Identify which cell holds the provided text, then report its [x, y] central coordinate. 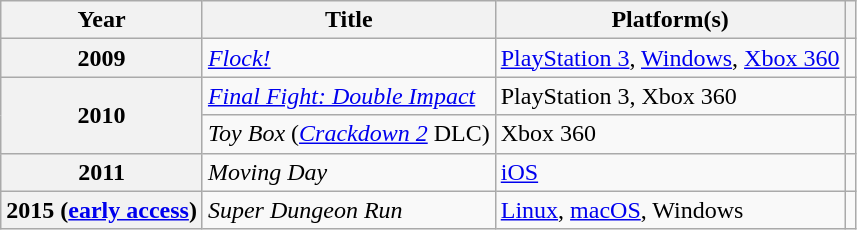
Final Fight: Double Impact [348, 96]
iOS [670, 172]
Flock! [348, 58]
Title [348, 20]
Platform(s) [670, 20]
PlayStation 3, Xbox 360 [670, 96]
2010 [102, 115]
2011 [102, 172]
Moving Day [348, 172]
Year [102, 20]
Toy Box (Crackdown 2 DLC) [348, 134]
2009 [102, 58]
Xbox 360 [670, 134]
PlayStation 3, Windows, Xbox 360 [670, 58]
Linux, macOS, Windows [670, 210]
Super Dungeon Run [348, 210]
2015 (early access) [102, 210]
